Return the (x, y) coordinate for the center point of the cell that contains the specified text.  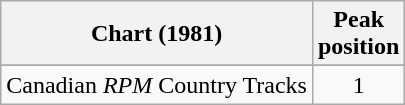
Chart (1981) (157, 34)
1 (358, 85)
Peakposition (358, 34)
Canadian RPM Country Tracks (157, 85)
